Capture the cell that displays the provided text and extract its [x, y] central coordinate. 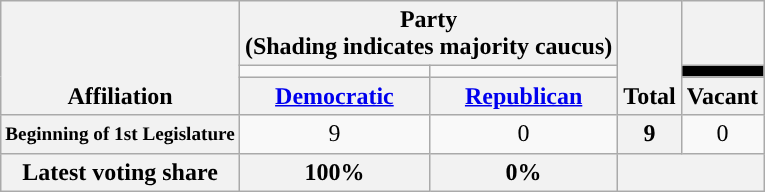
Vacant [722, 96]
Latest voting share [120, 172]
0% [523, 172]
Affiliation [120, 58]
Party (Shading indicates majority caucus) [428, 34]
Republican [523, 96]
Democratic [334, 96]
Beginning of 1st Legislature [120, 134]
Total [650, 58]
100% [334, 172]
